For the text-containing cell, return its midpoint in [x, y] coordinate format. 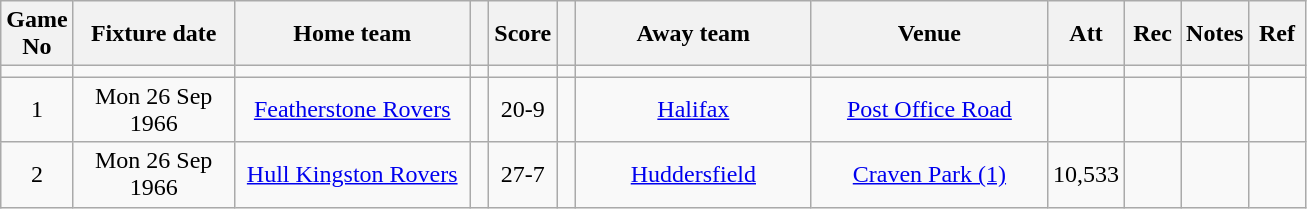
1 [37, 110]
Huddersfield [693, 174]
Craven Park (1) [929, 174]
Rec [1153, 34]
Featherstone Rovers [352, 110]
Score [523, 34]
Venue [929, 34]
Home team [352, 34]
Game No [37, 34]
Notes [1215, 34]
2 [37, 174]
20-9 [523, 110]
10,533 [1086, 174]
Post Office Road [929, 110]
Ref [1277, 34]
27-7 [523, 174]
Fixture date [154, 34]
Halifax [693, 110]
Att [1086, 34]
Away team [693, 34]
Hull Kingston Rovers [352, 174]
